Output the [X, Y] coordinate of the center of the cell containing the given text.  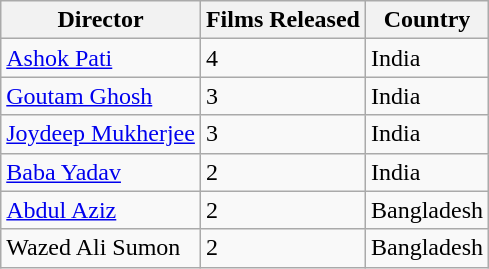
Director [101, 20]
Goutam Ghosh [101, 96]
4 [282, 58]
Joydeep Mukherjee [101, 134]
Baba Yadav [101, 172]
Country [426, 20]
Films Released [282, 20]
Wazed Ali Sumon [101, 248]
Ashok Pati [101, 58]
Abdul Aziz [101, 210]
